Scan for the cell matching the given text and deliver its (x, y) coordinate at center. 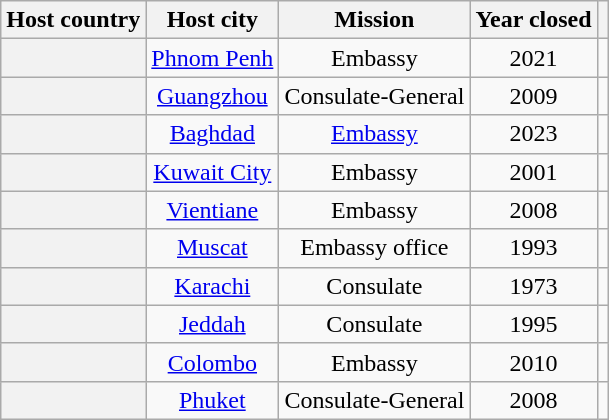
2001 (534, 172)
2023 (534, 134)
Host country (74, 20)
1995 (534, 324)
Embassy office (374, 248)
Host city (212, 20)
2009 (534, 96)
Vientiane (212, 210)
Guangzhou (212, 96)
1973 (534, 286)
2021 (534, 58)
1993 (534, 248)
Phnom Penh (212, 58)
Colombo (212, 362)
Karachi (212, 286)
Jeddah (212, 324)
Phuket (212, 400)
Muscat (212, 248)
Year closed (534, 20)
Baghdad (212, 134)
2010 (534, 362)
Mission (374, 20)
Kuwait City (212, 172)
